Extract the [x, y] coordinate from the center of the cell holding the provided text.  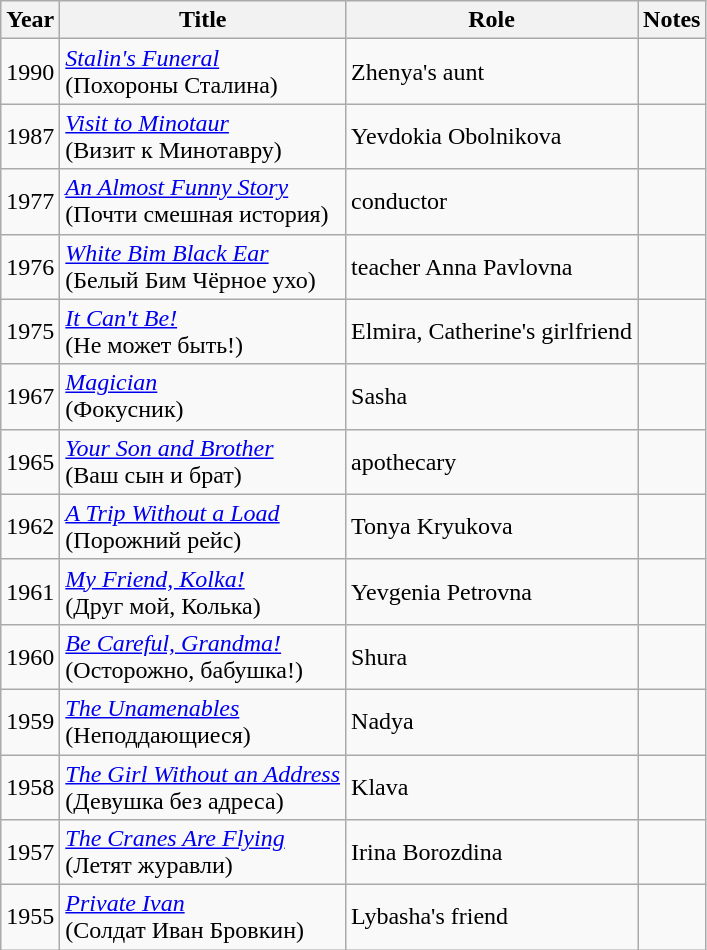
teacher Anna Pavlovna [492, 266]
Magician(Фокусник) [203, 396]
The Cranes Are Flying(Летят журавли) [203, 852]
Yevgenia Petrovna [492, 592]
1955 [30, 918]
Tonya Kryukova [492, 526]
Yevdokia Obolnikova [492, 136]
Stalin's Funeral(Похороны Сталина) [203, 72]
Klava [492, 786]
Shura [492, 656]
1962 [30, 526]
1977 [30, 202]
Lybasha's friend [492, 918]
1958 [30, 786]
Notes [672, 20]
1987 [30, 136]
apothecary [492, 462]
1960 [30, 656]
Zhenya's aunt [492, 72]
1967 [30, 396]
1965 [30, 462]
Your Son and Brother(Ваш сын и брат) [203, 462]
Irina Borozdina [492, 852]
1975 [30, 332]
Visit to Minotaur(Визит к Минотавру) [203, 136]
1959 [30, 722]
Elmira, Catherine's girlfriend [492, 332]
Sasha [492, 396]
Role [492, 20]
My Friend, Kolka!(Друг мой, Колька) [203, 592]
conductor [492, 202]
A Trip Without a Load(Порожний рейс) [203, 526]
The Girl Without an Address(Девушка без адреса) [203, 786]
Private Ivan(Солдат Иван Бровкин) [203, 918]
Be Careful, Grandma!(Осторожно, бабушка!) [203, 656]
1976 [30, 266]
Nadya [492, 722]
1961 [30, 592]
White Bim Black Ear(Белый Бим Чёрное ухо) [203, 266]
1957 [30, 852]
The Unamenables(Неподдающиеся) [203, 722]
It Can't Be!(Не может быть!) [203, 332]
An Almost Funny Story(Почти смешная история) [203, 202]
Year [30, 20]
Title [203, 20]
1990 [30, 72]
